Provide the [X, Y] coordinate of the cell's center where the given text is located.  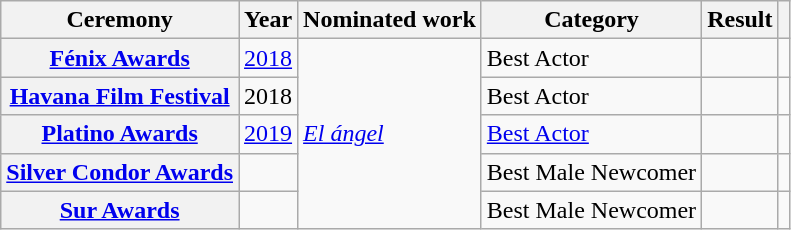
Ceremony [120, 20]
Nominated work [390, 20]
Sur Awards [120, 210]
Category [591, 20]
Havana Film Festival [120, 96]
Silver Condor Awards [120, 172]
Result [740, 20]
2019 [268, 134]
Year [268, 20]
Platino Awards [120, 134]
El ángel [390, 134]
Fénix Awards [120, 58]
